Return [X, Y] of the center of cell containing provided text 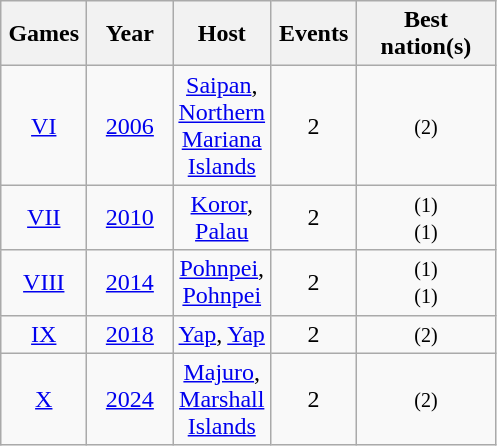
Saipan, Northern Mariana Islands [222, 126]
VIII [44, 282]
2024 [130, 399]
IX [44, 334]
Events [314, 34]
2018 [130, 334]
Yap, Yap [222, 334]
Host [222, 34]
Games [44, 34]
Koror, Palau [222, 218]
2006 [130, 126]
Pohnpei, Pohnpei [222, 282]
2014 [130, 282]
Best nation(s) [426, 34]
2010 [130, 218]
VI [44, 126]
Year [130, 34]
X [44, 399]
Majuro, Marshall Islands [222, 399]
VII [44, 218]
